Detect which cell encompasses the target text, then output its [x, y] center coordinate. 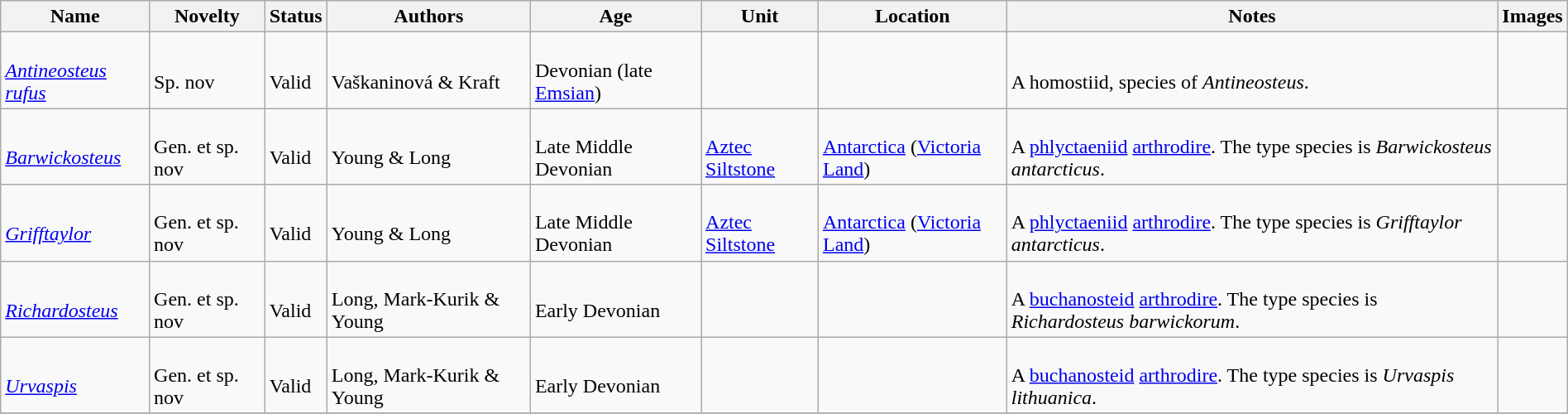
Urvaspis [75, 375]
Name [75, 17]
A homostiid, species of Antineosteus. [1252, 70]
Images [1532, 17]
Richardosteus [75, 299]
Grifftaylor [75, 223]
Authors [428, 17]
Notes [1252, 17]
Vaškaninová & Kraft [428, 70]
Barwickosteus [75, 147]
A buchanosteid arthrodire. The type species is Urvaspis lithuanica. [1252, 375]
Devonian (late Emsian) [615, 70]
Unit [760, 17]
A buchanosteid arthrodire. The type species is Richardosteus barwickorum. [1252, 299]
A phlyctaeniid arthrodire. The type species is Grifftaylor antarcticus. [1252, 223]
Sp. nov [208, 70]
Antineosteus rufus [75, 70]
Age [615, 17]
Status [296, 17]
Location [912, 17]
A phlyctaeniid arthrodire. The type species is Barwickosteus antarcticus. [1252, 147]
Novelty [208, 17]
